Provide the (X, Y) coordinate of the cell's center where the given text is located.  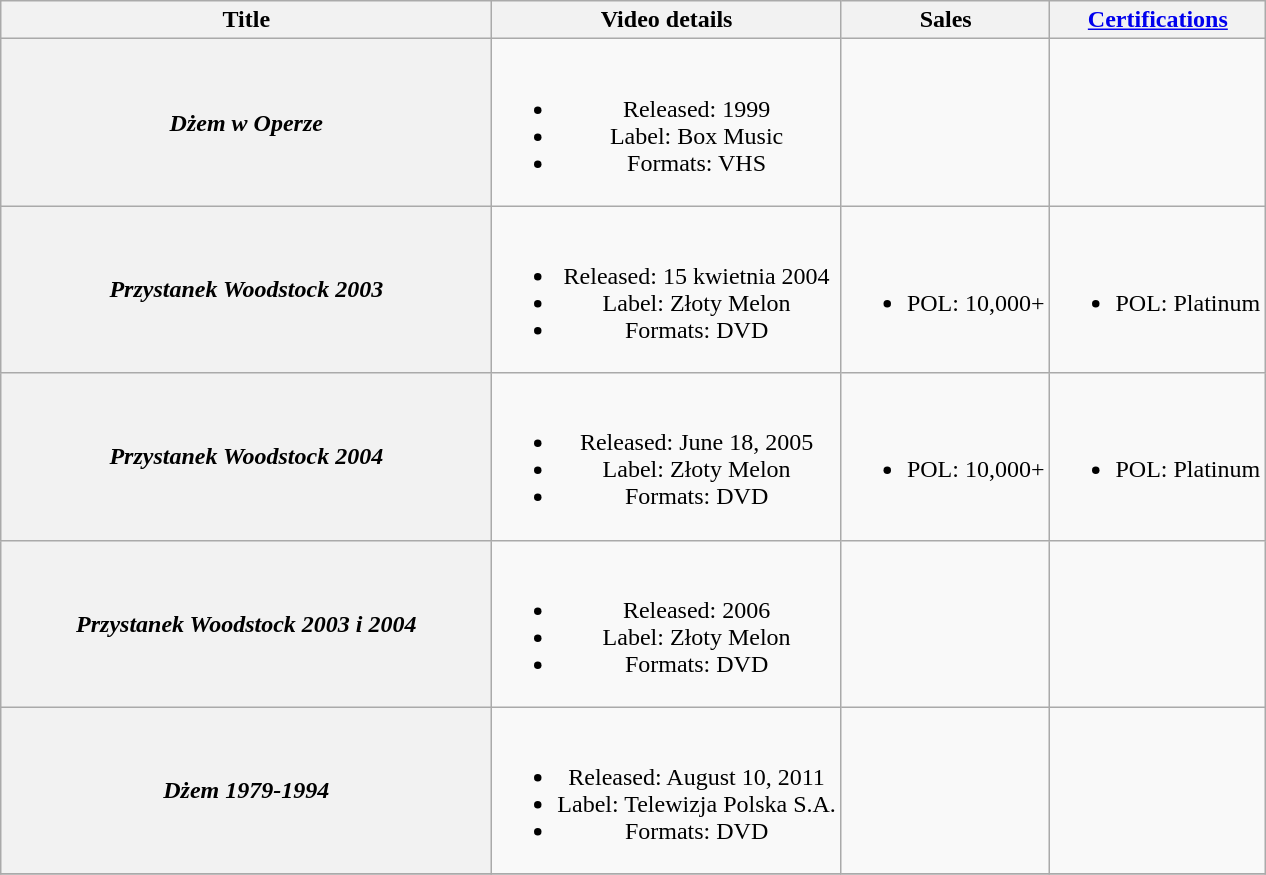
Dżem 1979-1994 (246, 790)
Przystanek Woodstock 2003 i 2004 (246, 624)
Dżem w Operze (246, 122)
Released: 2006Label: Złoty MelonFormats: DVD (667, 624)
Przystanek Woodstock 2004 (246, 456)
Certifications (1158, 20)
Released: 1999Label: Box MusicFormats: VHS (667, 122)
Released: August 10, 2011Label: Telewizja Polska S.A.Formats: DVD (667, 790)
Title (246, 20)
Released: 15 kwietnia 2004Label: Złoty MelonFormats: DVD (667, 290)
Sales (946, 20)
Released: June 18, 2005Label: Złoty MelonFormats: DVD (667, 456)
Przystanek Woodstock 2003 (246, 290)
Video details (667, 20)
